Find where the given text appears and provide that cell's center as (X, Y) coordinate. 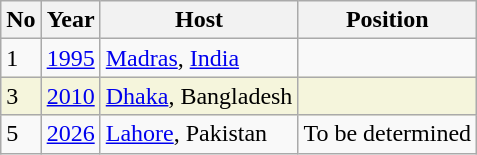
1995 (70, 58)
2026 (70, 134)
No (21, 20)
Lahore, Pakistan (199, 134)
1 (21, 58)
3 (21, 96)
Dhaka, Bangladesh (199, 96)
To be determined (388, 134)
2010 (70, 96)
Madras, India (199, 58)
Position (388, 20)
Host (199, 20)
5 (21, 134)
Year (70, 20)
